Search for the cell housing the specified text and yield its (x, y) center coordinate. 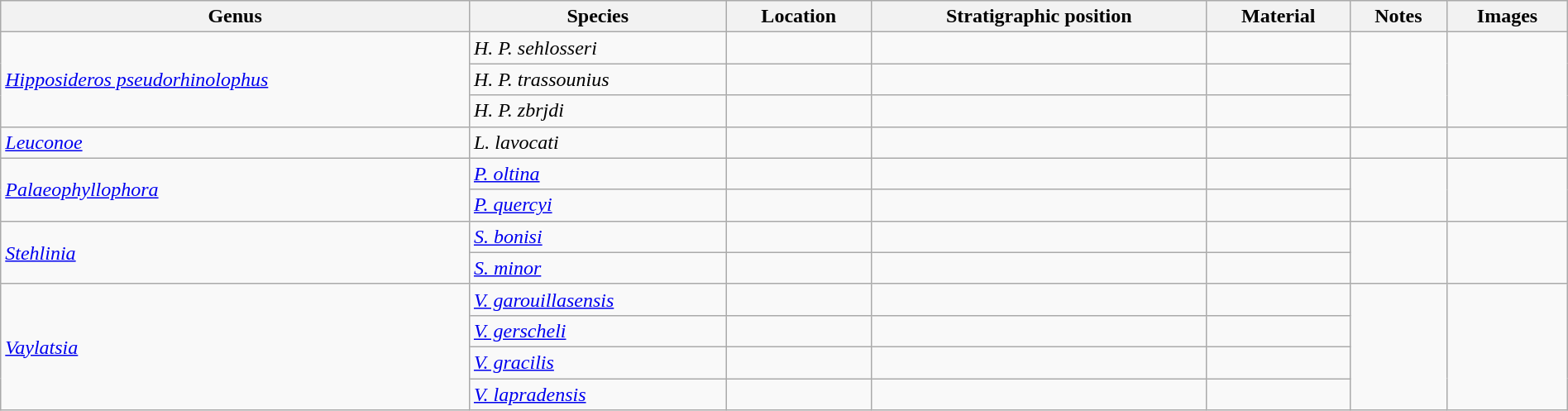
L. lavocati (597, 142)
Notes (1398, 17)
Hipposideros pseudorhinolophus (235, 79)
V. gerscheli (597, 331)
Species (597, 17)
Images (1507, 17)
Location (799, 17)
Stehlinia (235, 252)
V. lapradensis (597, 394)
S. minor (597, 268)
V. gracilis (597, 362)
Genus (235, 17)
P. oltina (597, 174)
S. bonisi (597, 237)
Material (1279, 17)
H. P. trassounius (597, 79)
P. quercyi (597, 205)
Leuconoe (235, 142)
Stratigraphic position (1039, 17)
H. P. sehlosseri (597, 48)
V. garouillasensis (597, 299)
Vaylatsia (235, 346)
H. P. zbrjdi (597, 111)
Palaeophyllophora (235, 189)
